For the text-containing cell, return its midpoint in (X, Y) coordinate format. 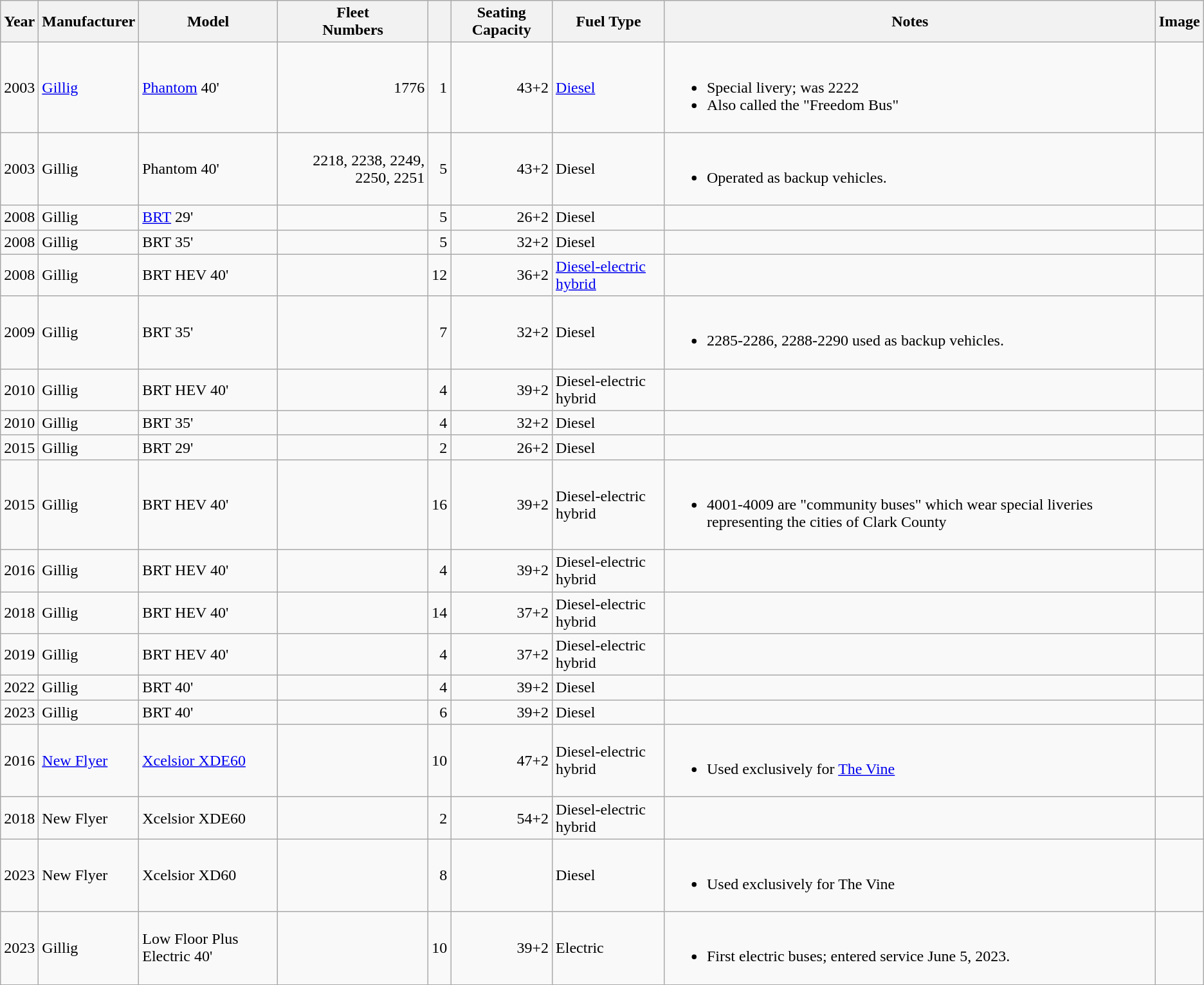
Notes (909, 22)
2285-2286, 2288-2290 used as backup vehicles. (909, 332)
First electric buses; entered service June 5, 2023. (909, 948)
Image (1180, 22)
Manufacturer (89, 22)
16 (440, 504)
Special livery; was 2222Also called the "Freedom Bus" (909, 87)
4001-4009 are "community buses" which wear special liveries representing the cities of Clark County (909, 504)
Fuel Type (608, 22)
Operated as backup vehicles. (909, 169)
Year (19, 22)
6 (440, 712)
2019 (19, 655)
7 (440, 332)
36+2 (502, 275)
2009 (19, 332)
Electric (608, 948)
2218, 2238, 2249, 2250, 2251 (352, 169)
Xcelsior XD60 (208, 875)
Low Floor Plus Electric 40' (208, 948)
Model (208, 22)
12 (440, 275)
14 (440, 612)
54+2 (502, 818)
2022 (19, 688)
1 (440, 87)
FleetNumbers (352, 22)
Seating Capacity (502, 22)
1776 (352, 87)
47+2 (502, 760)
8 (440, 875)
